Locate the cell with the specified text and output its [x, y] center coordinate. 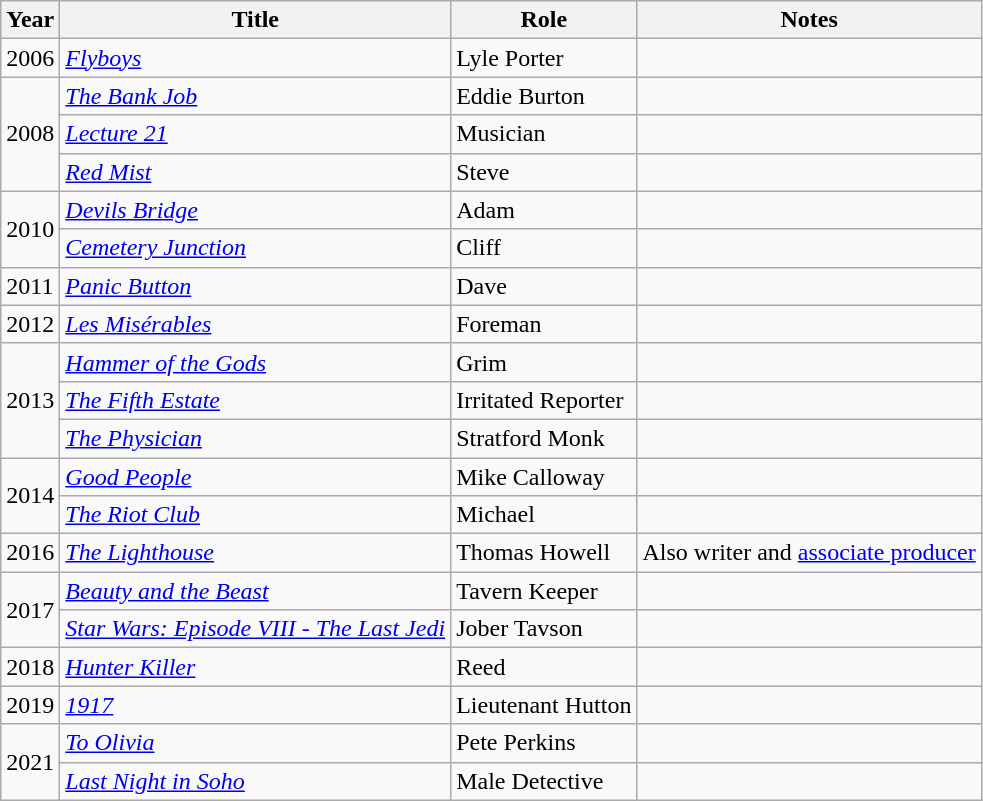
2014 [30, 496]
Year [30, 20]
Hammer of the Gods [256, 362]
The Physician [256, 438]
Panic Button [256, 286]
Steve [544, 172]
Musician [544, 134]
Devils Bridge [256, 210]
Mike Calloway [544, 477]
Last Night in Soho [256, 781]
Cemetery Junction [256, 248]
Les Misérables [256, 324]
To Olivia [256, 743]
The Fifth Estate [256, 400]
2018 [30, 667]
Red Mist [256, 172]
2011 [30, 286]
Good People [256, 477]
The Lighthouse [256, 553]
Notes [809, 20]
Lieutenant Hutton [544, 705]
Reed [544, 667]
The Riot Club [256, 515]
Role [544, 20]
Thomas Howell [544, 553]
Tavern Keeper [544, 591]
Pete Perkins [544, 743]
Beauty and the Beast [256, 591]
Michael [544, 515]
2012 [30, 324]
1917 [256, 705]
Cliff [544, 248]
Grim [544, 362]
Adam [544, 210]
Male Detective [544, 781]
2008 [30, 134]
2019 [30, 705]
Title [256, 20]
2006 [30, 58]
2010 [30, 229]
The Bank Job [256, 96]
Foreman [544, 324]
Also writer and associate producer [809, 553]
Dave [544, 286]
Lecture 21 [256, 134]
Eddie Burton [544, 96]
Jober Tavson [544, 629]
2016 [30, 553]
2021 [30, 762]
2013 [30, 400]
Stratford Monk [544, 438]
Lyle Porter [544, 58]
Flyboys [256, 58]
Star Wars: Episode VIII - The Last Jedi [256, 629]
2017 [30, 610]
Hunter Killer [256, 667]
Irritated Reporter [544, 400]
